Return the (x, y) coordinate for the center point of the cell that contains the specified text.  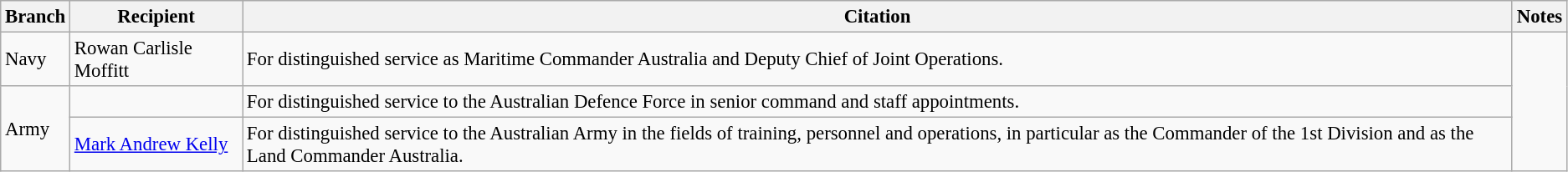
Notes (1540, 17)
Rowan Carlisle Moffitt (156, 60)
For distinguished service as Maritime Commander Australia and Deputy Chief of Joint Operations. (878, 60)
Navy (35, 60)
Army (35, 129)
Recipient (156, 17)
Citation (878, 17)
For distinguished service to the Australian Defence Force in senior command and staff appointments. (878, 102)
Mark Andrew Kelly (156, 145)
Branch (35, 17)
